Capture the cell that displays the provided text and extract its [X, Y] central coordinate. 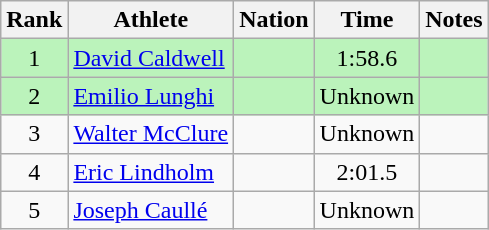
Notes [454, 20]
Rank [34, 20]
Nation [274, 20]
Joseph Caullé [151, 210]
2 [34, 96]
2:01.5 [367, 172]
David Caldwell [151, 58]
Walter McClure [151, 134]
1:58.6 [367, 58]
1 [34, 58]
4 [34, 172]
Emilio Lunghi [151, 96]
Time [367, 20]
3 [34, 134]
5 [34, 210]
Athlete [151, 20]
Eric Lindholm [151, 172]
